Identify which cell holds the provided text, then report its [X, Y] central coordinate. 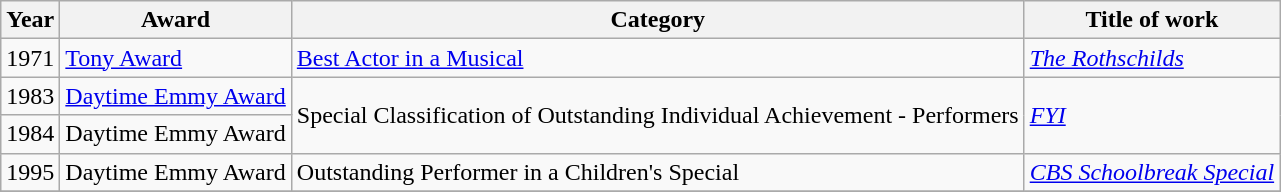
Award [176, 20]
1984 [30, 134]
Outstanding Performer in a Children's Special [658, 172]
Tony Award [176, 58]
Best Actor in a Musical [658, 58]
1995 [30, 172]
The Rothschilds [1152, 58]
Special Classification of Outstanding Individual Achievement - Performers [658, 115]
1983 [30, 96]
Title of work [1152, 20]
1971 [30, 58]
Year [30, 20]
Category [658, 20]
CBS Schoolbreak Special [1152, 172]
FYI [1152, 115]
